Return (x, y) of the center of cell containing provided text 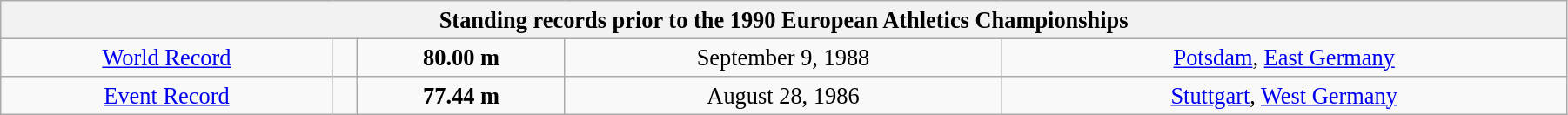
Event Record (167, 95)
Potsdam, East Germany (1284, 57)
80.00 m (461, 57)
World Record (167, 57)
August 28, 1986 (783, 95)
Standing records prior to the 1990 European Athletics Championships (784, 19)
Stuttgart, West Germany (1284, 95)
September 9, 1988 (783, 57)
77.44 m (461, 95)
